Scan for the cell matching the given text and deliver its (x, y) coordinate at center. 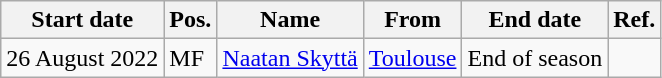
Pos. (190, 20)
From (412, 20)
End of season (535, 58)
Ref. (634, 20)
26 August 2022 (82, 58)
Naatan Skyttä (290, 58)
MF (190, 58)
Name (290, 20)
End date (535, 20)
Start date (82, 20)
Toulouse (412, 58)
